From the cell containing the given text, extract its center point as (X, Y) coordinate. 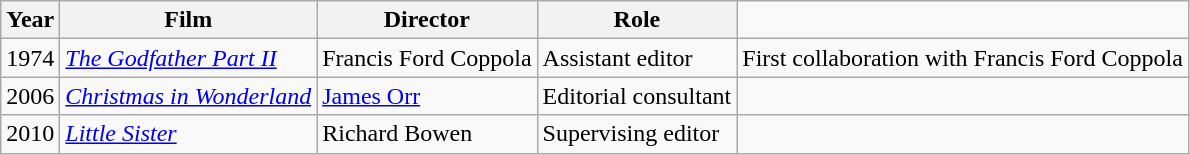
First collaboration with Francis Ford Coppola (963, 58)
James Orr (427, 96)
Year (30, 20)
Richard Bowen (427, 134)
Director (427, 20)
Francis Ford Coppola (427, 58)
Little Sister (188, 134)
Editorial consultant (637, 96)
Role (637, 20)
Film (188, 20)
Assistant editor (637, 58)
2006 (30, 96)
2010 (30, 134)
Supervising editor (637, 134)
Christmas in Wonderland (188, 96)
The Godfather Part II (188, 58)
1974 (30, 58)
